Output the [x, y] coordinate of the center of the cell containing the given text.  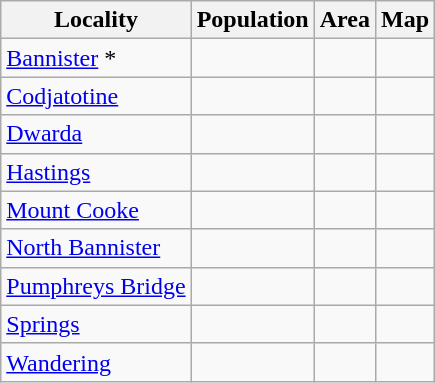
Wandering [96, 362]
Pumphreys Bridge [96, 286]
Area [344, 20]
Map [404, 20]
Dwarda [96, 134]
Codjatotine [96, 96]
Locality [96, 20]
Population [252, 20]
Springs [96, 324]
North Bannister [96, 248]
Mount Cooke [96, 210]
Hastings [96, 172]
Bannister * [96, 58]
